Search for the cell housing the specified text and yield its [x, y] center coordinate. 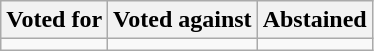
Voted against [183, 20]
Voted for [54, 20]
Abstained [314, 20]
